Search for the cell housing the specified text and yield its (X, Y) center coordinate. 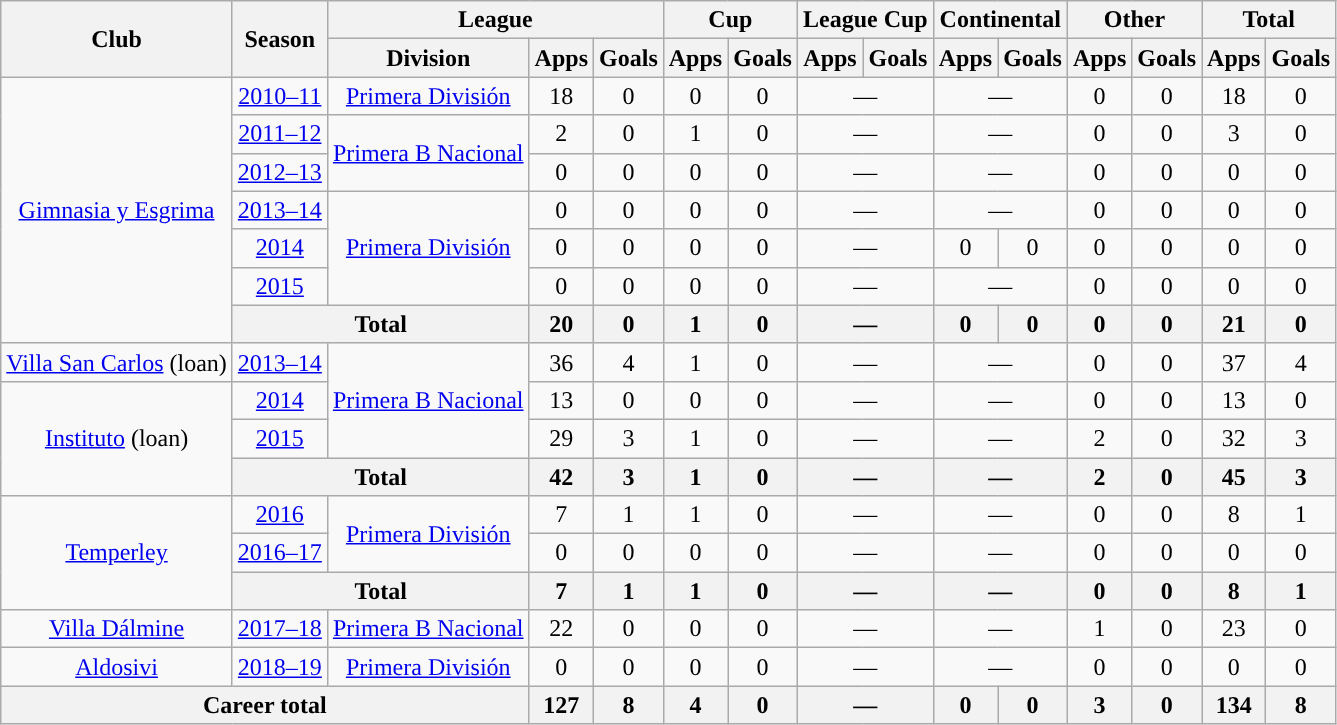
Instituto (loan) (117, 438)
29 (561, 438)
42 (561, 477)
2018–19 (280, 667)
2016 (280, 515)
Aldosivi (117, 667)
32 (1234, 438)
2016–17 (280, 553)
Villa Dálmine (117, 629)
36 (561, 362)
20 (561, 324)
Cup (730, 20)
23 (1234, 629)
2012–13 (280, 172)
134 (1234, 705)
League Cup (865, 20)
127 (561, 705)
League (495, 20)
Club (117, 39)
2017–18 (280, 629)
21 (1234, 324)
45 (1234, 477)
Division (428, 58)
Other (1134, 20)
2010–11 (280, 96)
Villa San Carlos (loan) (117, 362)
2011–12 (280, 134)
Gimnasia y Esgrima (117, 210)
Temperley (117, 553)
22 (561, 629)
Career total (265, 705)
Season (280, 39)
37 (1234, 362)
Continental (1000, 20)
